For the text-containing cell, return its midpoint in (x, y) coordinate format. 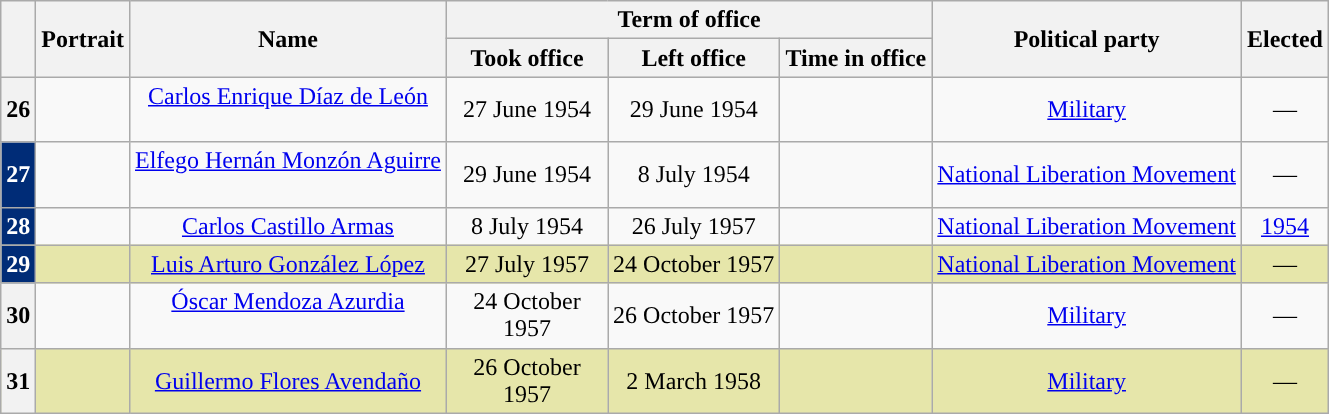
Guillermo Flores Avendaño (288, 380)
26 (18, 110)
27 June 1954 (526, 110)
2 March 1958 (694, 380)
Term of office (688, 20)
27 (18, 174)
26 July 1957 (694, 226)
Carlos Enrique Díaz de León (288, 110)
Portrait (83, 39)
Time in office (856, 58)
Took office (526, 58)
Elfego Hernán Monzón Aguirre (288, 174)
28 (18, 226)
Name (288, 39)
30 (18, 316)
Elected (1284, 39)
31 (18, 380)
29 (18, 264)
27 July 1957 (526, 264)
Carlos Castillo Armas (288, 226)
Óscar Mendoza Azurdia (288, 316)
Political party (1087, 39)
Left office (694, 58)
Luis Arturo González López (288, 264)
1954 (1284, 226)
